Return (x, y) of the center of cell containing provided text 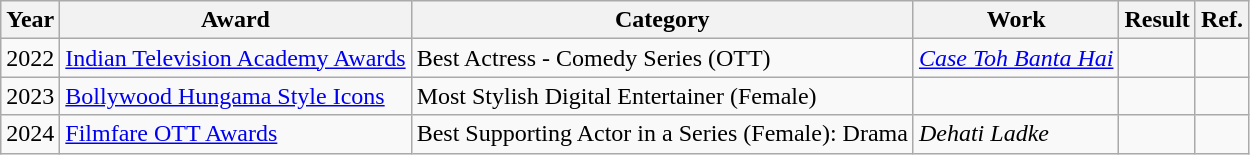
Indian Television Academy Awards (236, 58)
2023 (30, 96)
Best Actress - Comedy Series (OTT) (662, 58)
Most Stylish Digital Entertainer (Female) (662, 96)
2024 (30, 134)
Category (662, 20)
Filmfare OTT Awards (236, 134)
Dehati Ladke (1016, 134)
Award (236, 20)
2022 (30, 58)
Work (1016, 20)
Best Supporting Actor in a Series (Female): Drama (662, 134)
Ref. (1222, 20)
Case Toh Banta Hai (1016, 58)
Bollywood Hungama Style Icons (236, 96)
Result (1157, 20)
Year (30, 20)
